Pinpoint the cell where the given text exists, returning its [X, Y] midpoint coordinate. 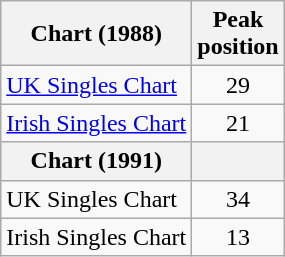
Chart (1991) [96, 161]
34 [238, 199]
13 [238, 237]
29 [238, 85]
Chart (1988) [96, 34]
21 [238, 123]
Peakposition [238, 34]
